Return the (X, Y) coordinate for the center point of the cell that contains the specified text.  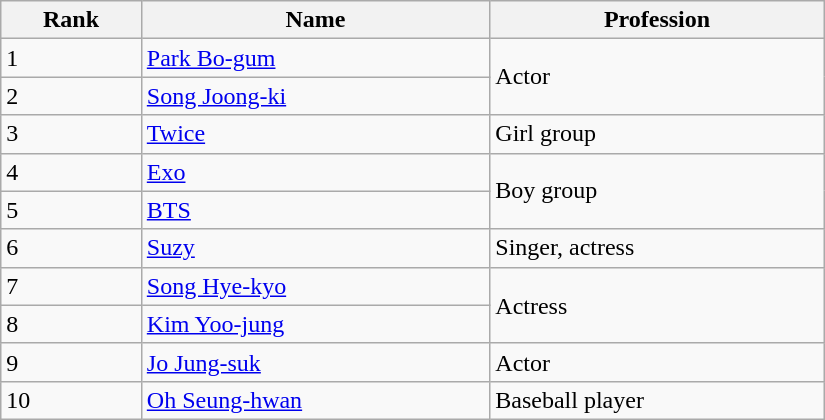
8 (72, 324)
Song Hye-kyo (315, 286)
Park Bo-gum (315, 58)
Name (315, 20)
3 (72, 134)
1 (72, 58)
10 (72, 400)
Exo (315, 172)
7 (72, 286)
4 (72, 172)
Rank (72, 20)
2 (72, 96)
Twice (315, 134)
Girl group (657, 134)
BTS (315, 210)
Jo Jung-suk (315, 362)
9 (72, 362)
Actress (657, 305)
5 (72, 210)
Oh Seung-hwan (315, 400)
Boy group (657, 191)
Singer, actress (657, 248)
Kim Yoo-jung (315, 324)
Suzy (315, 248)
Song Joong-ki (315, 96)
Baseball player (657, 400)
6 (72, 248)
Profession (657, 20)
